Locate the cell with the specified text and output its [X, Y] center coordinate. 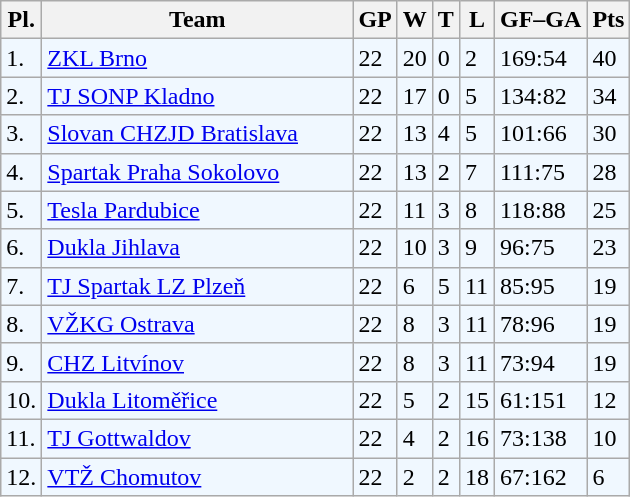
Tesla Pardubice [198, 210]
T [446, 20]
28 [608, 172]
GF–GA [540, 20]
18 [476, 477]
VŽKG Ostrava [198, 324]
Spartak Praha Sokolovo [198, 172]
9. [22, 362]
111:75 [540, 172]
TJ Spartak LZ Plzeň [198, 286]
118:88 [540, 210]
4. [22, 172]
TJ SONP Kladno [198, 96]
Slovan CHZJD Bratislava [198, 134]
85:95 [540, 286]
10. [22, 400]
ZKL Brno [198, 58]
15 [476, 400]
12. [22, 477]
34 [608, 96]
7 [476, 172]
GP [375, 20]
23 [608, 248]
Pts [608, 20]
61:151 [540, 400]
Dukla Litoměřice [198, 400]
30 [608, 134]
12 [608, 400]
20 [414, 58]
67:162 [540, 477]
Team [198, 20]
101:66 [540, 134]
2. [22, 96]
16 [476, 438]
25 [608, 210]
169:54 [540, 58]
5. [22, 210]
78:96 [540, 324]
134:82 [540, 96]
17 [414, 96]
3. [22, 134]
73:94 [540, 362]
Dukla Jihlava [198, 248]
Pl. [22, 20]
96:75 [540, 248]
L [476, 20]
6. [22, 248]
11. [22, 438]
TJ Gottwaldov [198, 438]
W [414, 20]
73:138 [540, 438]
9 [476, 248]
1. [22, 58]
40 [608, 58]
7. [22, 286]
8. [22, 324]
VTŽ Chomutov [198, 477]
CHZ Litvínov [198, 362]
